Find where the given text appears and provide that cell's center as (x, y) coordinate. 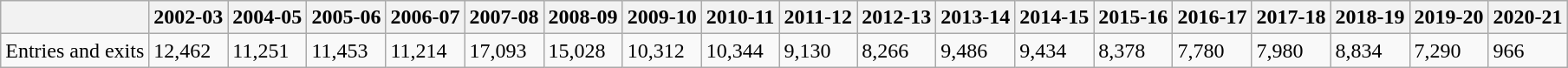
7,780 (1212, 51)
966 (1527, 51)
2015-16 (1134, 17)
2009-10 (662, 17)
7,980 (1291, 51)
2007-08 (504, 17)
12,462 (189, 51)
15,028 (582, 51)
2018-19 (1370, 17)
11,453 (347, 51)
2004-05 (267, 17)
2012-13 (896, 17)
10,344 (740, 51)
2011-12 (818, 17)
9,434 (1054, 51)
9,486 (976, 51)
2016-17 (1212, 17)
Entries and exits (75, 51)
2017-18 (1291, 17)
2020-21 (1527, 17)
11,251 (267, 51)
17,093 (504, 51)
2006-07 (425, 17)
2008-09 (582, 17)
2002-03 (189, 17)
8,266 (896, 51)
2013-14 (976, 17)
2019-20 (1449, 17)
8,834 (1370, 51)
2010-11 (740, 17)
2005-06 (347, 17)
10,312 (662, 51)
8,378 (1134, 51)
2014-15 (1054, 17)
9,130 (818, 51)
11,214 (425, 51)
7,290 (1449, 51)
